From the cell containing the given text, extract its center point as [X, Y] coordinate. 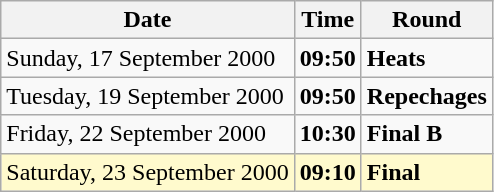
Tuesday, 19 September 2000 [148, 96]
Final [426, 172]
Saturday, 23 September 2000 [148, 172]
Time [328, 20]
Repechages [426, 96]
10:30 [328, 134]
Friday, 22 September 2000 [148, 134]
Round [426, 20]
Heats [426, 58]
Final B [426, 134]
Sunday, 17 September 2000 [148, 58]
Date [148, 20]
09:10 [328, 172]
